Scan for the cell matching the given text and deliver its (X, Y) coordinate at center. 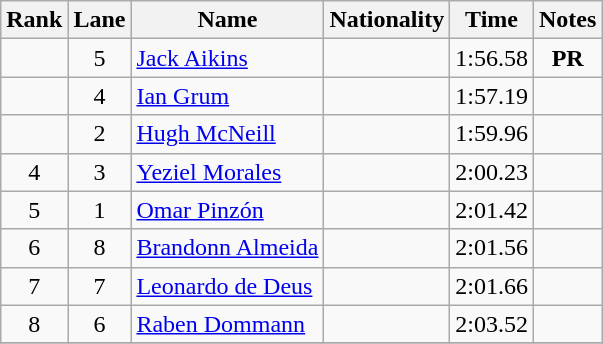
Jack Aikins (228, 58)
3 (100, 172)
Name (228, 20)
1:57.19 (492, 96)
Rank (34, 20)
Brandonn Almeida (228, 248)
Omar Pinzón (228, 210)
Notes (567, 20)
2:00.23 (492, 172)
2:01.56 (492, 248)
Raben Dommann (228, 324)
2 (100, 134)
1:59.96 (492, 134)
Hugh McNeill (228, 134)
2:01.42 (492, 210)
Leonardo de Deus (228, 286)
PR (567, 58)
1 (100, 210)
Ian Grum (228, 96)
Lane (100, 20)
2:03.52 (492, 324)
1:56.58 (492, 58)
Nationality (387, 20)
2:01.66 (492, 286)
Time (492, 20)
Yeziel Morales (228, 172)
